Output the [X, Y] coordinate of the center of the cell containing the given text.  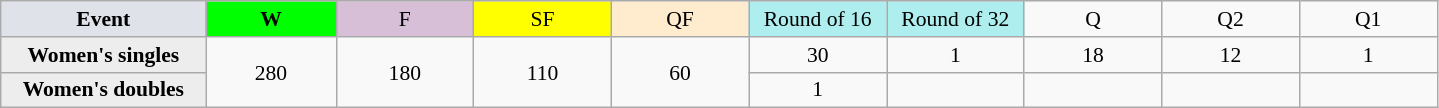
Round of 16 [818, 19]
F [405, 19]
60 [680, 72]
W [271, 19]
18 [1093, 55]
Q2 [1231, 19]
Q [1093, 19]
SF [543, 19]
110 [543, 72]
280 [271, 72]
Event [104, 19]
Round of 32 [955, 19]
180 [405, 72]
Women's singles [104, 55]
Women's doubles [104, 90]
Q1 [1368, 19]
30 [818, 55]
12 [1231, 55]
QF [680, 19]
